Find where the given text appears and provide that cell's center as [X, Y] coordinate. 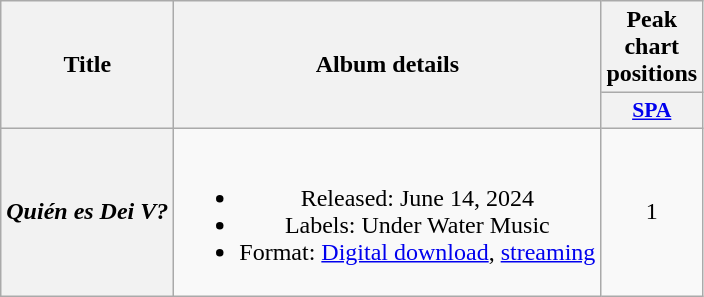
Quién es Dei V? [88, 212]
SPA [652, 111]
Released: June 14, 2024Labels: Under Water MusicFormat: Digital download, streaming [388, 212]
1 [652, 212]
Album details [388, 65]
Peak chart positions [652, 47]
Title [88, 65]
